Extract the (X, Y) coordinate from the center of the cell holding the provided text.  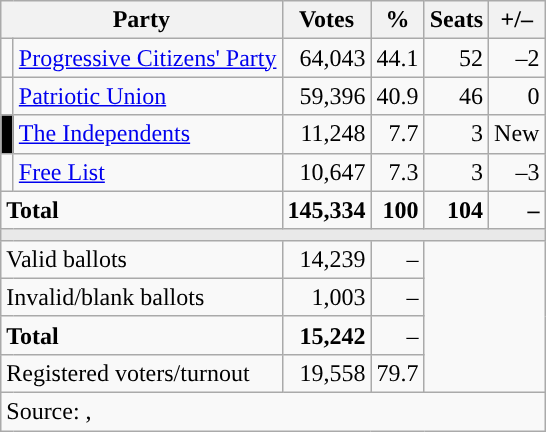
Source: , (273, 411)
1,003 (326, 297)
46 (456, 96)
59,396 (326, 96)
100 (398, 210)
Votes (326, 20)
64,043 (326, 58)
Free List (148, 172)
0 (517, 96)
Valid ballots (142, 259)
14,239 (326, 259)
+/– (517, 20)
% (398, 20)
Invalid/blank ballots (142, 297)
Progressive Citizens' Party (148, 58)
44.1 (398, 58)
15,242 (326, 335)
7.7 (398, 134)
19,558 (326, 373)
104 (456, 210)
11,248 (326, 134)
52 (456, 58)
–2 (517, 58)
Party (142, 20)
40.9 (398, 96)
Patriotic Union (148, 96)
Seats (456, 20)
Registered voters/turnout (142, 373)
145,334 (326, 210)
10,647 (326, 172)
7.3 (398, 172)
New (517, 134)
79.7 (398, 373)
The Independents (148, 134)
–3 (517, 172)
